Search for the cell housing the specified text and yield its [X, Y] center coordinate. 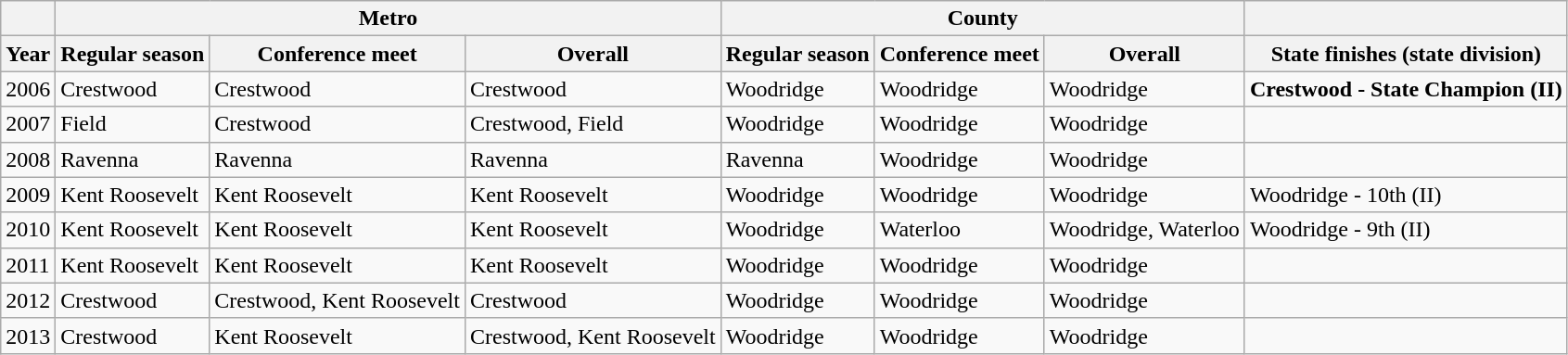
Crestwood, Field [593, 124]
Waterloo [959, 230]
Year [28, 54]
County [983, 19]
2008 [28, 159]
2006 [28, 89]
Woodridge - 10th (II) [1406, 195]
2010 [28, 230]
Woodridge, Waterloo [1144, 230]
Woodridge - 9th (II) [1406, 230]
Metro [388, 19]
Crestwood - State Champion (II) [1406, 89]
2009 [28, 195]
State finishes (state division) [1406, 54]
2012 [28, 300]
2007 [28, 124]
2011 [28, 265]
2013 [28, 336]
Field [133, 124]
